Identify which cell holds the provided text, then report its (x, y) central coordinate. 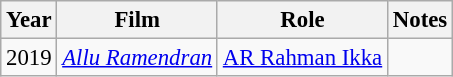
Film (138, 20)
Role (302, 20)
Allu Ramendran (138, 58)
2019 (29, 58)
Year (29, 20)
AR Rahman Ikka (302, 58)
Notes (420, 20)
